Output the (x, y) coordinate of the center of the cell containing the given text.  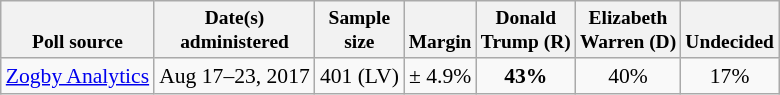
DonaldTrump (R) (526, 30)
± 4.9% (440, 76)
Date(s)administered (234, 30)
ElizabethWarren (D) (628, 30)
43% (526, 76)
Margin (440, 30)
Poll source (78, 30)
40% (628, 76)
Zogby Analytics (78, 76)
17% (730, 76)
Aug 17–23, 2017 (234, 76)
401 (LV) (360, 76)
Undecided (730, 30)
Samplesize (360, 30)
